Determine the [X, Y] coordinate at the center of the cell enclosing the given text.  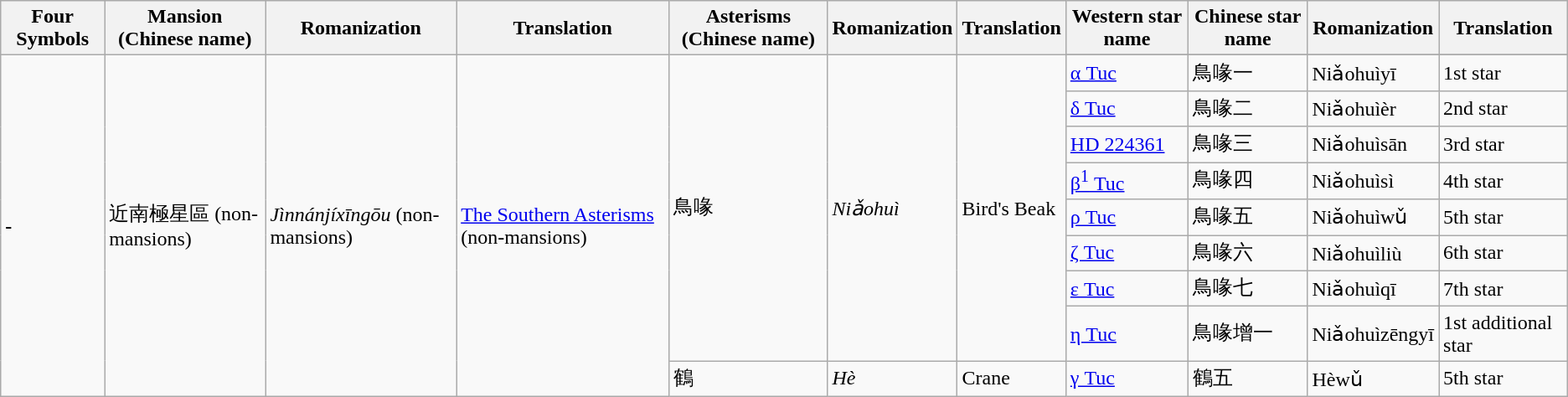
Niǎohuìèr [1374, 109]
Jìnnánjíxīngōu (non-mansions) [361, 226]
1st star [1504, 74]
- [53, 226]
6th star [1504, 253]
Western star name [1127, 28]
鶴 [749, 379]
γ Tuc [1127, 379]
鳥喙六 [1248, 253]
Asterisms (Chinese name) [749, 28]
Bird's Beak [1012, 208]
HD 224361 [1127, 144]
Hè [893, 379]
Niǎohuìzēngyī [1374, 333]
鳥喙一 [1248, 74]
7th star [1504, 288]
Niǎohuìsān [1374, 144]
4th star [1504, 181]
Chinese star name [1248, 28]
Niǎohuìqī [1374, 288]
Niǎohuìyī [1374, 74]
ρ Tuc [1127, 218]
Niǎohuì [893, 208]
η Tuc [1127, 333]
3rd star [1504, 144]
α Tuc [1127, 74]
Niǎohuìliù [1374, 253]
Niǎohuìsì [1374, 181]
鳥喙四 [1248, 181]
近南極星區 (non-mansions) [185, 226]
鳥喙七 [1248, 288]
Hèwǔ [1374, 379]
ε Tuc [1127, 288]
鳥喙 [749, 208]
The Southern Asterisms (non-mansions) [563, 226]
Mansion (Chinese name) [185, 28]
Niǎohuìwǔ [1374, 218]
Crane [1012, 379]
δ Tuc [1127, 109]
2nd star [1504, 109]
鳥喙三 [1248, 144]
β1 Tuc [1127, 181]
鶴五 [1248, 379]
鳥喙增一 [1248, 333]
1st additional star [1504, 333]
ζ Tuc [1127, 253]
Four Symbols [53, 28]
鳥喙五 [1248, 218]
鳥喙二 [1248, 109]
